For the text-containing cell, return its midpoint in (X, Y) coordinate format. 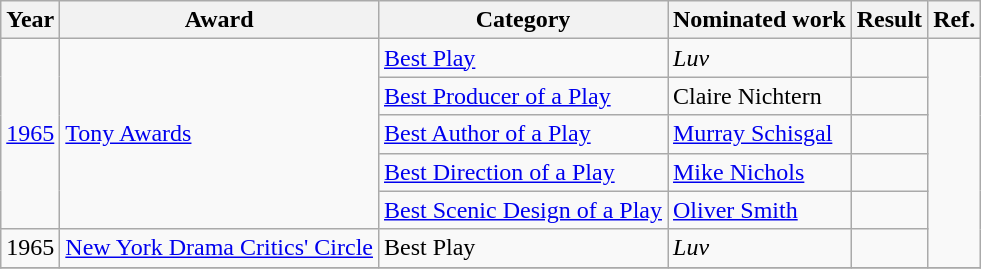
Category (522, 20)
Best Scenic Design of a Play (522, 210)
Murray Schisgal (760, 134)
Best Author of a Play (522, 134)
Tony Awards (220, 134)
Result (889, 20)
Best Direction of a Play (522, 172)
New York Drama Critics' Circle (220, 248)
Award (220, 20)
Best Producer of a Play (522, 96)
Mike Nichols (760, 172)
Year (30, 20)
Ref. (954, 20)
Nominated work (760, 20)
Oliver Smith (760, 210)
Claire Nichtern (760, 96)
